Find where the given text appears and provide that cell's center as (X, Y) coordinate. 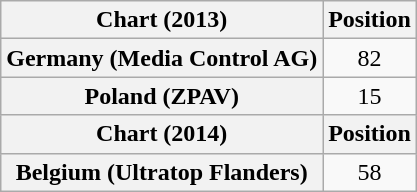
Chart (2014) (162, 134)
15 (370, 96)
82 (370, 58)
Chart (2013) (162, 20)
58 (370, 172)
Belgium (Ultratop Flanders) (162, 172)
Germany (Media Control AG) (162, 58)
Poland (ZPAV) (162, 96)
